From the cell containing the given text, extract its center point as (X, Y) coordinate. 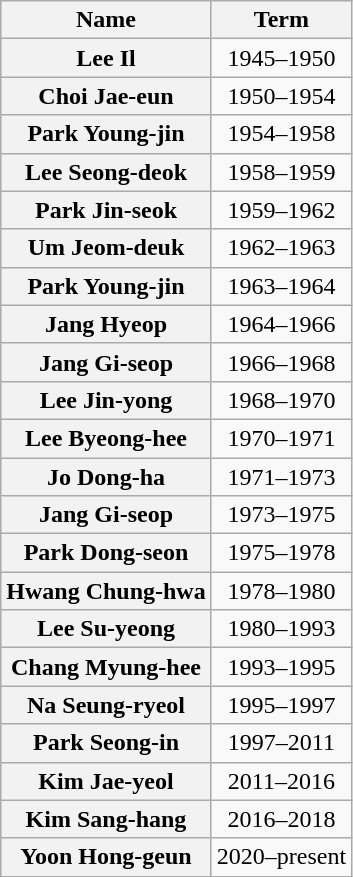
1945–1950 (281, 58)
1950–1954 (281, 96)
1971–1973 (281, 477)
1959–1962 (281, 210)
Park Seong-in (106, 743)
1978–1980 (281, 591)
Term (281, 20)
Lee Il (106, 58)
1973–1975 (281, 515)
1964–1966 (281, 324)
2016–2018 (281, 819)
Hwang Chung-hwa (106, 591)
Lee Byeong-hee (106, 438)
1963–1964 (281, 286)
1993–1995 (281, 667)
Chang Myung-hee (106, 667)
Jo Dong-ha (106, 477)
Um Jeom-deuk (106, 248)
Kim Sang-hang (106, 819)
1962–1963 (281, 248)
Lee Su-yeong (106, 629)
1980–1993 (281, 629)
1975–1978 (281, 553)
1995–1997 (281, 705)
Name (106, 20)
Lee Jin-yong (106, 400)
1954–1958 (281, 134)
Kim Jae-yeol (106, 781)
Lee Seong-deok (106, 172)
1968–1970 (281, 400)
1997–2011 (281, 743)
Park Jin-seok (106, 210)
2020–present (281, 857)
Jang Hyeop (106, 324)
1958–1959 (281, 172)
2011–2016 (281, 781)
1966–1968 (281, 362)
Na Seung-ryeol (106, 705)
Choi Jae-eun (106, 96)
Park Dong-seon (106, 553)
1970–1971 (281, 438)
Yoon Hong-geun (106, 857)
